For the text-containing cell, return its midpoint in [X, Y] coordinate format. 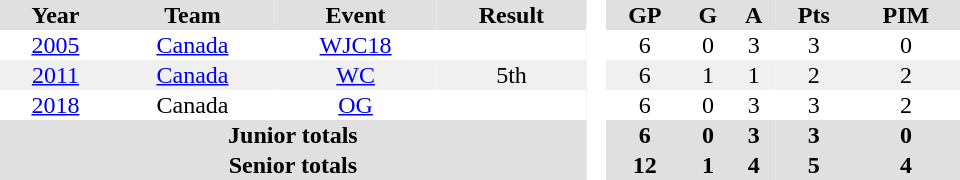
Pts [814, 15]
5th [512, 75]
2011 [56, 75]
Event [356, 15]
Result [512, 15]
A [754, 15]
5 [814, 165]
Year [56, 15]
Junior totals [293, 135]
WJC18 [356, 45]
GP [644, 15]
2018 [56, 105]
2005 [56, 45]
12 [644, 165]
PIM [906, 15]
OG [356, 105]
WC [356, 75]
G [708, 15]
Team [192, 15]
Senior totals [293, 165]
